Return [x, y] of the center of cell containing provided text 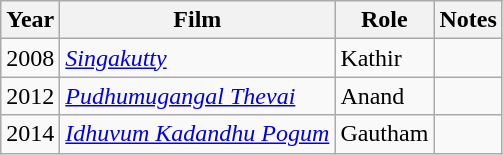
Anand [384, 96]
2014 [30, 134]
Year [30, 20]
Role [384, 20]
Notes [468, 20]
Idhuvum Kadandhu Pogum [198, 134]
2012 [30, 96]
Film [198, 20]
Gautham [384, 134]
Singakutty [198, 58]
Pudhumugangal Thevai [198, 96]
Kathir [384, 58]
2008 [30, 58]
